Scan for the cell matching the given text and deliver its (x, y) coordinate at center. 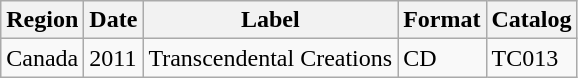
2011 (114, 58)
Label (270, 20)
Canada (42, 58)
Transcendental Creations (270, 58)
Catalog (532, 20)
Date (114, 20)
Region (42, 20)
CD (442, 58)
TC013 (532, 58)
Format (442, 20)
